Extract the (X, Y) coordinate from the center of the cell holding the provided text.  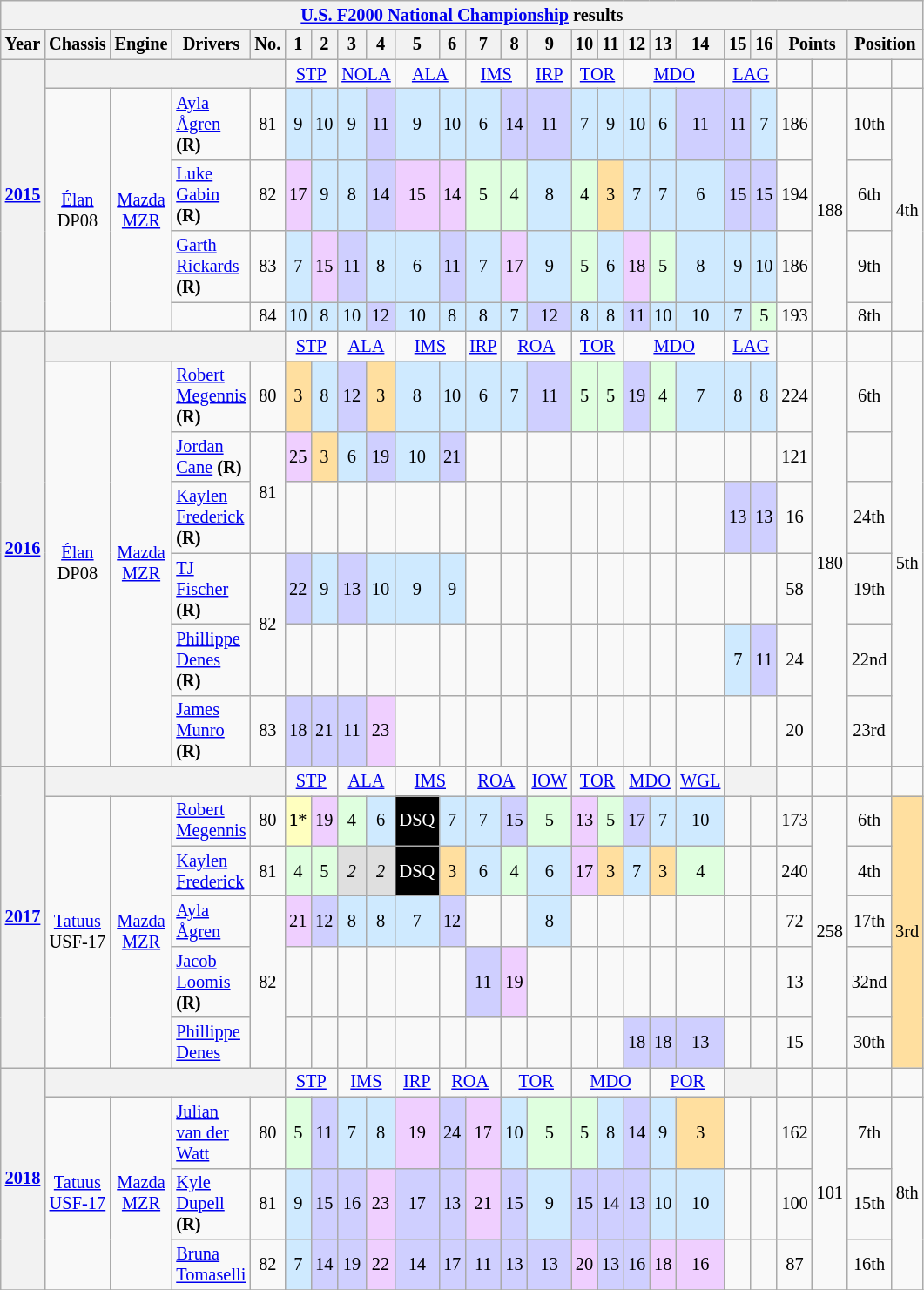
100 (794, 1204)
Points (812, 44)
Robert Megennis (R) (211, 396)
Phillippe Denes (R) (211, 659)
193 (794, 316)
Kyle Dupell (R) (211, 1204)
188 (830, 209)
162 (794, 1132)
5th (907, 564)
121 (794, 456)
173 (794, 821)
Luke Gabin (R) (211, 195)
101 (830, 1193)
Julian van der Watt (211, 1132)
Robert Megennis (211, 821)
Chassis (77, 44)
258 (830, 931)
84 (268, 316)
1 (298, 44)
224 (794, 396)
Year (23, 44)
10th (869, 124)
WGL (700, 781)
2018 (23, 1178)
Jordan Cane (R) (211, 456)
58 (794, 589)
16th (869, 1264)
Garth Rickards (R) (211, 267)
24th (869, 517)
Ayla Ågren (211, 921)
Ayla Ågren (R) (211, 124)
U.S. F2000 National Championship results (462, 15)
15th (869, 1204)
17th (869, 921)
Drivers (211, 44)
19th (869, 589)
James Munro (R) (211, 731)
25 (298, 456)
32nd (869, 982)
2017 (23, 917)
Engine (141, 44)
7th (869, 1132)
72 (794, 921)
9th (869, 267)
194 (794, 195)
Jacob Loomis (R) (211, 982)
Kaylen Frederick (R) (211, 517)
IOW (550, 781)
Kaylen Frederick (211, 871)
Bruna Tomaselli (211, 1264)
3rd (907, 931)
TJ Fischer (R) (211, 589)
87 (794, 1264)
180 (830, 564)
30th (869, 1043)
22nd (869, 659)
240 (794, 871)
2015 (23, 195)
2016 (23, 549)
No. (268, 44)
Position (885, 44)
23rd (869, 731)
POR (687, 1082)
NOLA (366, 74)
1* (298, 821)
Phillippe Denes (211, 1043)
